Determine the [X, Y] coordinate at the center of the cell enclosing the given text.  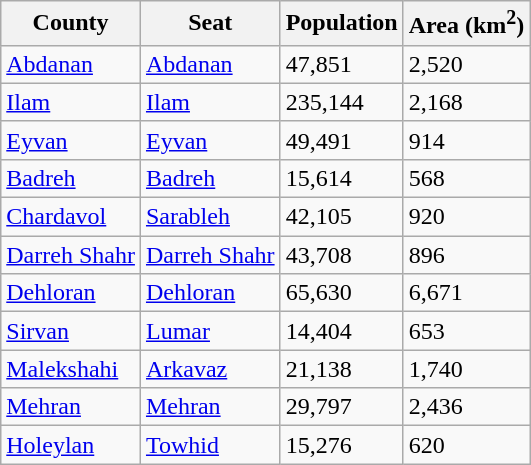
2,520 [466, 64]
Chardavol [71, 217]
568 [466, 178]
Sarableh [210, 217]
21,138 [342, 369]
2,436 [466, 407]
Lumar [210, 331]
Area (km2) [466, 24]
County [71, 24]
Population [342, 24]
Malekshahi [71, 369]
Towhid [210, 445]
42,105 [342, 217]
2,168 [466, 102]
43,708 [342, 255]
14,404 [342, 331]
620 [466, 445]
920 [466, 217]
896 [466, 255]
1,740 [466, 369]
914 [466, 140]
Holeylan [71, 445]
15,276 [342, 445]
65,630 [342, 293]
235,144 [342, 102]
653 [466, 331]
Arkavaz [210, 369]
29,797 [342, 407]
Sirvan [71, 331]
47,851 [342, 64]
15,614 [342, 178]
Seat [210, 24]
49,491 [342, 140]
6,671 [466, 293]
